Determine the (x, y) coordinate at the center of the cell enclosing the given text.  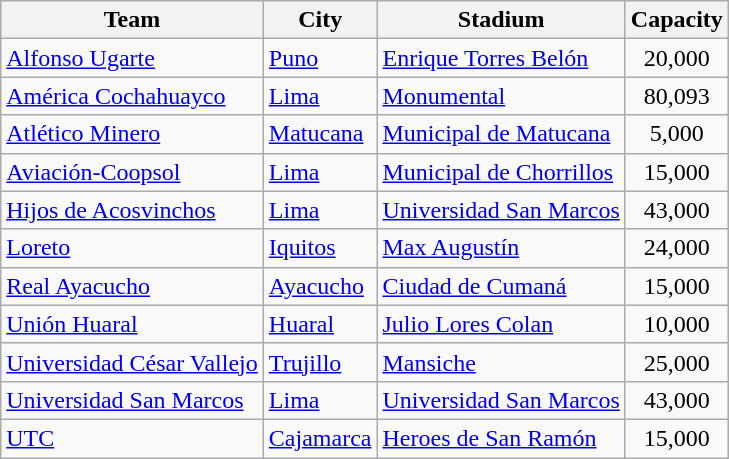
Julio Lores Colan (501, 324)
Team (132, 20)
Enrique Torres Belón (501, 58)
80,093 (676, 96)
Unión Huaral (132, 324)
25,000 (676, 362)
Real Ayacucho (132, 286)
10,000 (676, 324)
24,000 (676, 248)
Municipal de Matucana (501, 134)
Huaral (320, 324)
Max Augustín (501, 248)
Municipal de Chorrillos (501, 172)
UTC (132, 438)
Trujillo (320, 362)
Monumental (501, 96)
América Cochahuayco (132, 96)
Hijos de Acosvinchos (132, 210)
Heroes de San Ramón (501, 438)
Ciudad de Cumaná (501, 286)
Ayacucho (320, 286)
Stadium (501, 20)
Capacity (676, 20)
Iquitos (320, 248)
City (320, 20)
5,000 (676, 134)
Universidad César Vallejo (132, 362)
Loreto (132, 248)
Atlético Minero (132, 134)
Cajamarca (320, 438)
Alfonso Ugarte (132, 58)
Matucana (320, 134)
Aviación-Coopsol (132, 172)
Puno (320, 58)
Mansiche (501, 362)
20,000 (676, 58)
